Pinpoint the cell where the given text exists, returning its [X, Y] midpoint coordinate. 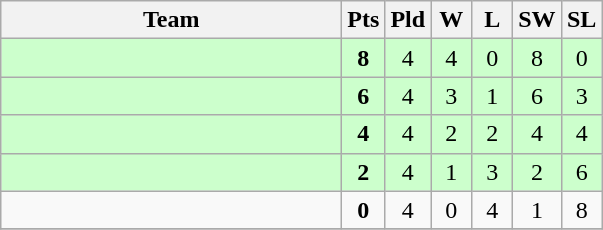
Pld [408, 20]
Team [172, 20]
W [452, 20]
SL [582, 20]
Pts [364, 20]
SW [537, 20]
L [492, 20]
